Scan for the cell matching the given text and deliver its (x, y) coordinate at center. 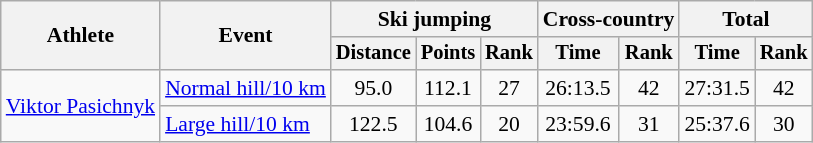
Athlete (80, 36)
Total (746, 19)
31 (648, 124)
112.1 (448, 88)
122.5 (374, 124)
25:37.6 (716, 124)
Ski jumping (434, 19)
20 (509, 124)
Cross-country (609, 19)
Normal hill/10 km (246, 88)
27 (509, 88)
104.6 (448, 124)
Points (448, 54)
27:31.5 (716, 88)
Viktor Pasichnyk (80, 106)
30 (784, 124)
Large hill/10 km (246, 124)
26:13.5 (578, 88)
Distance (374, 54)
95.0 (374, 88)
Event (246, 36)
23:59.6 (578, 124)
